Capture the cell that displays the provided text and extract its [X, Y] central coordinate. 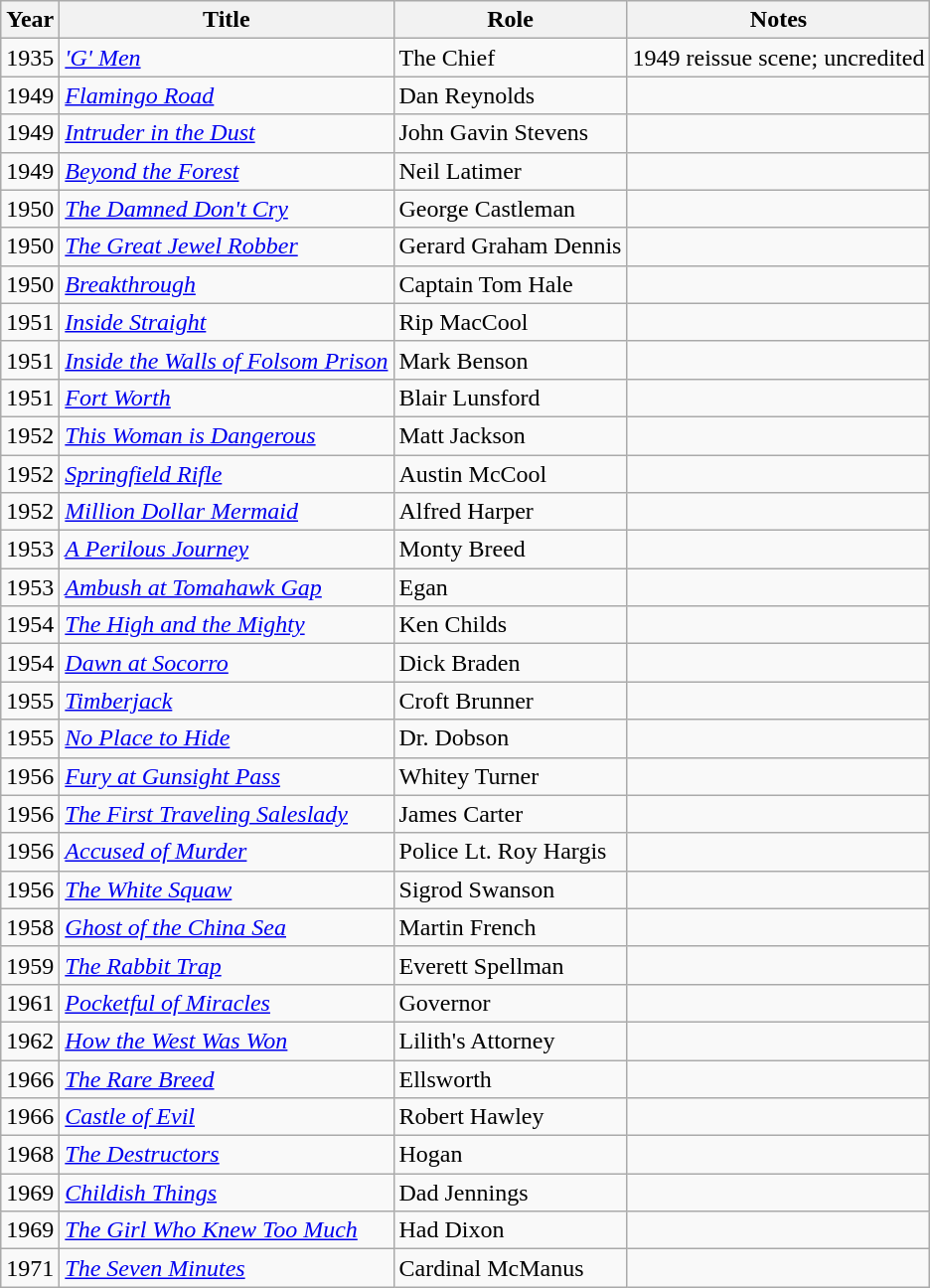
'G' Men [227, 58]
Cardinal McManus [511, 1268]
Inside the Walls of Folsom Prison [227, 360]
Breakthrough [227, 284]
Fort Worth [227, 398]
James Carter [511, 814]
Ken Childs [511, 625]
The Damned Don't Cry [227, 209]
The First Traveling Saleslady [227, 814]
1968 [30, 1155]
Everett Spellman [511, 965]
Fury at Gunsight Pass [227, 776]
Intruder in the Dust [227, 133]
Whitey Turner [511, 776]
Had Dixon [511, 1230]
No Place to Hide [227, 738]
Matt Jackson [511, 435]
Dad Jennings [511, 1193]
Accused of Murder [227, 852]
Egan [511, 587]
Dan Reynolds [511, 95]
Beyond the Forest [227, 171]
Pocketful of Miracles [227, 1003]
Monty Breed [511, 550]
Notes [779, 20]
Million Dollar Mermaid [227, 512]
1962 [30, 1041]
Martin French [511, 927]
Inside Straight [227, 322]
Flamingo Road [227, 95]
1935 [30, 58]
Robert Hawley [511, 1117]
Ambush at Tomahawk Gap [227, 587]
1961 [30, 1003]
1949 reissue scene; uncredited [779, 58]
The Rare Breed [227, 1078]
Role [511, 20]
Ellsworth [511, 1078]
Ghost of the China Sea [227, 927]
Springfield Rifle [227, 474]
Childish Things [227, 1193]
A Perilous Journey [227, 550]
Dick Braden [511, 663]
How the West Was Won [227, 1041]
The High and the Mighty [227, 625]
Hogan [511, 1155]
Sigrod Swanson [511, 889]
Alfred Harper [511, 512]
This Woman is Dangerous [227, 435]
Croft Brunner [511, 701]
Governor [511, 1003]
John Gavin Stevens [511, 133]
1959 [30, 965]
The Chief [511, 58]
Austin McCool [511, 474]
1971 [30, 1268]
Castle of Evil [227, 1117]
The Rabbit Trap [227, 965]
Captain Tom Hale [511, 284]
Police Lt. Roy Hargis [511, 852]
Gerard Graham Dennis [511, 246]
Dr. Dobson [511, 738]
The Seven Minutes [227, 1268]
Blair Lunsford [511, 398]
Dawn at Socorro [227, 663]
Year [30, 20]
Lilith's Attorney [511, 1041]
Rip MacCool [511, 322]
George Castleman [511, 209]
1958 [30, 927]
Title [227, 20]
Timberjack [227, 701]
Mark Benson [511, 360]
Neil Latimer [511, 171]
The Girl Who Knew Too Much [227, 1230]
The Great Jewel Robber [227, 246]
The Destructors [227, 1155]
The White Squaw [227, 889]
